Identify which cell holds the provided text, then report its (x, y) central coordinate. 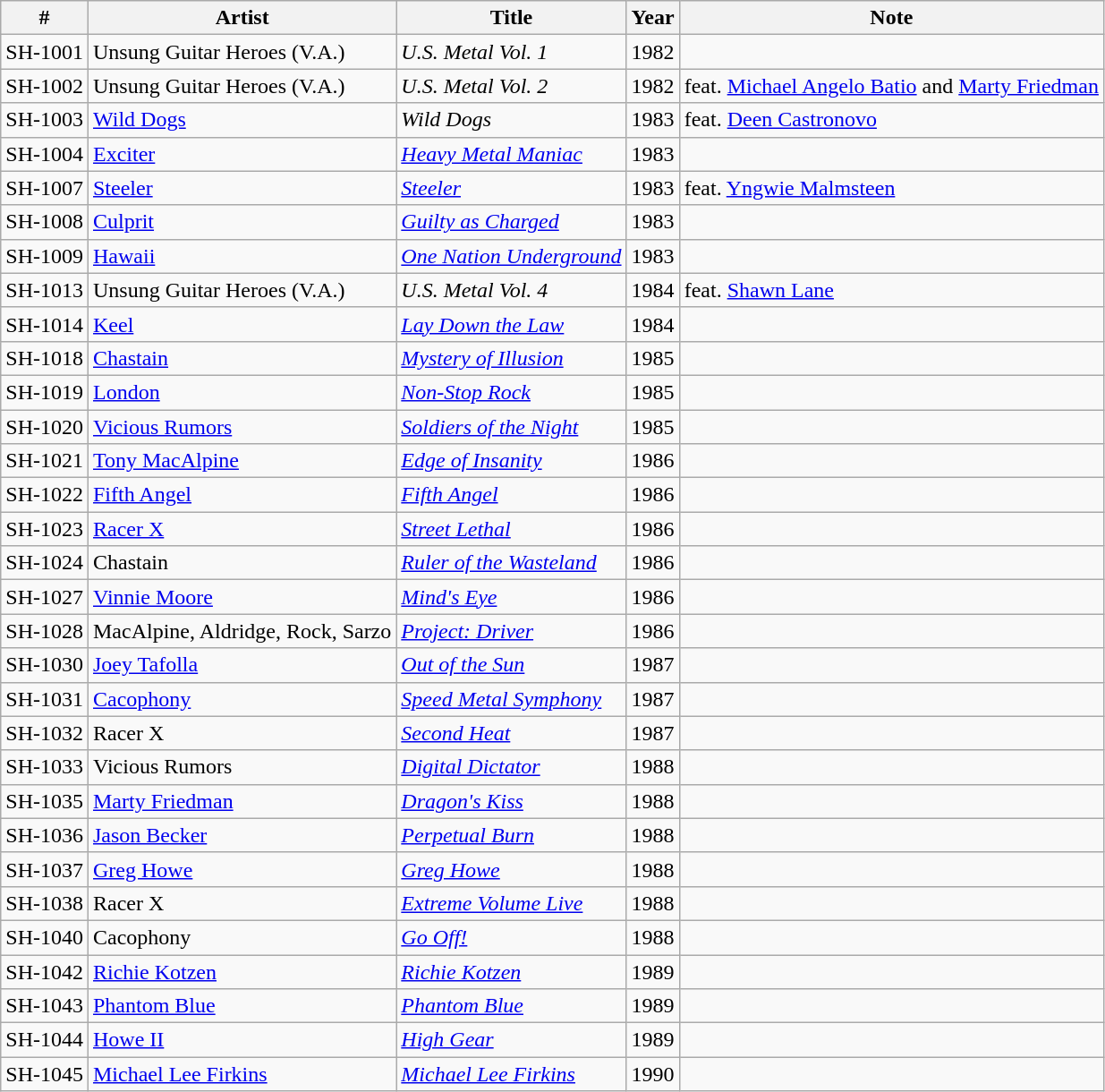
Heavy Metal Maniac (512, 154)
SH-1021 (45, 461)
SH-1037 (45, 869)
Ruler of the Wasteland (512, 563)
Edge of Insanity (512, 461)
Digital Dictator (512, 767)
SH-1033 (45, 767)
SH-1032 (45, 733)
SH-1042 (45, 971)
SH-1028 (45, 631)
Project: Driver (512, 631)
Keel (242, 324)
feat. Michael Angelo Batio and Marty Friedman (891, 86)
Hawaii (242, 256)
Non-Stop Rock (512, 392)
SH-1024 (45, 563)
London (242, 392)
Perpetual Burn (512, 835)
U.S. Metal Vol. 2 (512, 86)
Artist (242, 18)
SH-1020 (45, 427)
Street Lethal (512, 529)
SH-1008 (45, 222)
Culprit (242, 222)
Mind's Eye (512, 597)
Go Off! (512, 937)
Title (512, 18)
SH-1003 (45, 120)
SH-1002 (45, 86)
Joey Tafolla (242, 665)
Speed Metal Symphony (512, 699)
feat. Deen Castronovo (891, 120)
Lay Down the Law (512, 324)
U.S. Metal Vol. 4 (512, 290)
Note (891, 18)
1990 (653, 1074)
SH-1007 (45, 188)
feat. Shawn Lane (891, 290)
SH-1035 (45, 801)
Out of the Sun (512, 665)
SH-1022 (45, 495)
Vinnie Moore (242, 597)
SH-1013 (45, 290)
Dragon's Kiss (512, 801)
Jason Becker (242, 835)
Exciter (242, 154)
SH-1019 (45, 392)
Guilty as Charged (512, 222)
SH-1044 (45, 1040)
SH-1045 (45, 1074)
One Nation Underground (512, 256)
SH-1018 (45, 358)
SH-1040 (45, 937)
SH-1036 (45, 835)
High Gear (512, 1040)
SH-1014 (45, 324)
SH-1009 (45, 256)
Mystery of Illusion (512, 358)
SH-1027 (45, 597)
Extreme Volume Live (512, 903)
# (45, 18)
Soldiers of the Night (512, 427)
SH-1001 (45, 52)
SH-1023 (45, 529)
SH-1004 (45, 154)
U.S. Metal Vol. 1 (512, 52)
SH-1030 (45, 665)
SH-1043 (45, 1006)
Marty Friedman (242, 801)
Year (653, 18)
Second Heat (512, 733)
SH-1031 (45, 699)
Tony MacAlpine (242, 461)
SH-1038 (45, 903)
feat. Yngwie Malmsteen (891, 188)
MacAlpine, Aldridge, Rock, Sarzo (242, 631)
Howe II (242, 1040)
